Pinpoint the cell where the given text exists, returning its (X, Y) midpoint coordinate. 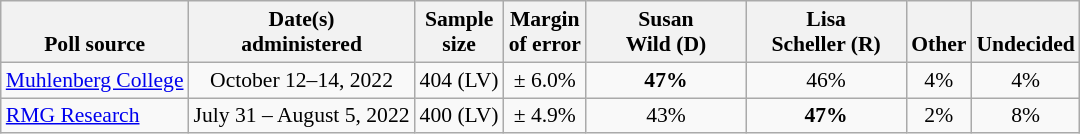
RMG Research (95, 116)
Muhlenberg College (95, 80)
Poll source (95, 32)
Other (938, 32)
46% (826, 80)
July 31 – August 5, 2022 (302, 116)
October 12–14, 2022 (302, 80)
Samplesize (460, 32)
± 4.9% (545, 116)
Marginof error (545, 32)
Date(s)administered (302, 32)
8% (1025, 116)
404 (LV) (460, 80)
2% (938, 116)
400 (LV) (460, 116)
43% (666, 116)
Undecided (1025, 32)
SusanWild (D) (666, 32)
LisaScheller (R) (826, 32)
± 6.0% (545, 80)
